Scan for the cell matching the given text and deliver its (x, y) coordinate at center. 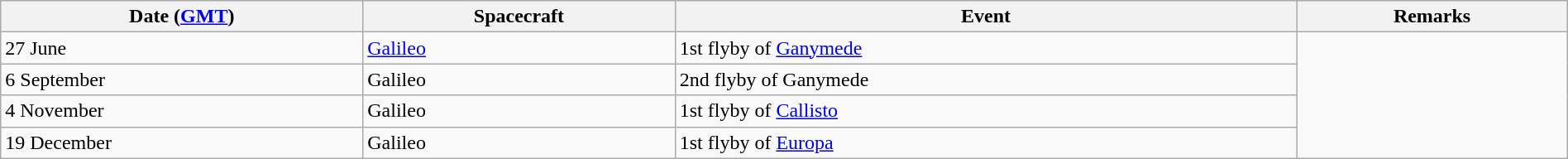
27 June (182, 48)
Remarks (1432, 17)
Event (986, 17)
Date (GMT) (182, 17)
6 September (182, 79)
1st flyby of Ganymede (986, 48)
1st flyby of Europa (986, 142)
1st flyby of Callisto (986, 111)
19 December (182, 142)
4 November (182, 111)
Spacecraft (519, 17)
2nd flyby of Ganymede (986, 79)
